Return the (X, Y) coordinate for the center point of the cell that contains the specified text.  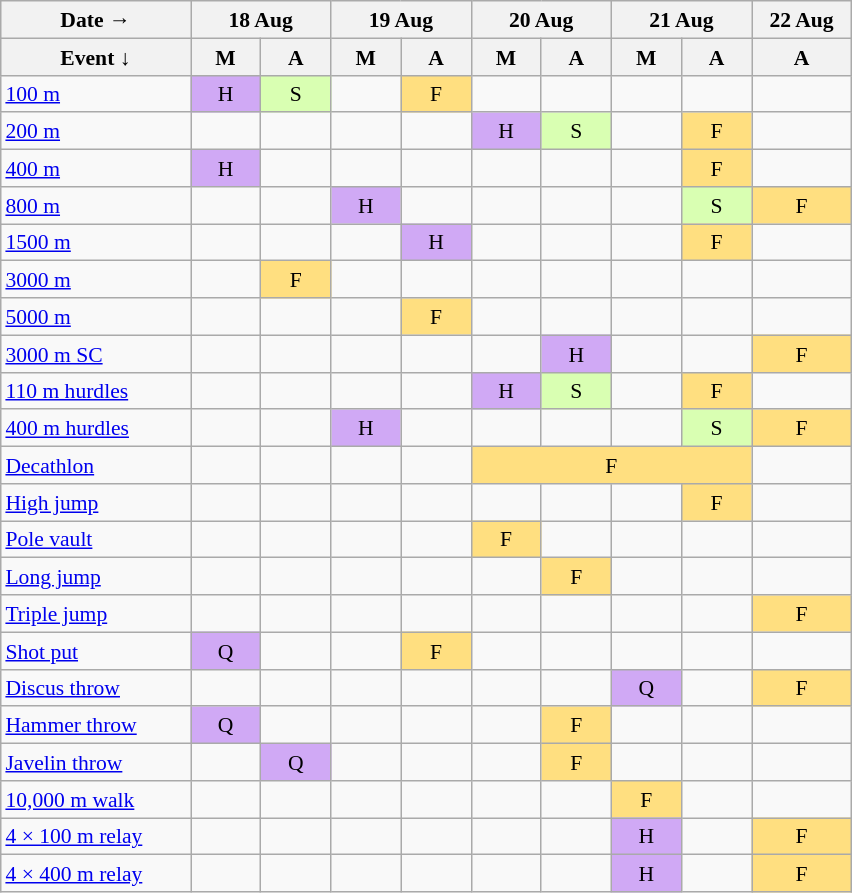
5000 m (95, 316)
400 m hurdles (95, 428)
Event ↓ (95, 56)
400 m (95, 168)
Long jump (95, 576)
Decathlon (95, 464)
Triple jump (95, 614)
4 × 400 m relay (95, 874)
4 × 100 m relay (95, 836)
18 Aug (260, 20)
200 m (95, 130)
1500 m (95, 242)
Javelin throw (95, 762)
100 m (95, 94)
20 Aug (541, 20)
3000 m SC (95, 354)
Shot put (95, 650)
Pole vault (95, 538)
110 m hurdles (95, 390)
22 Aug (802, 20)
10,000 m walk (95, 798)
800 m (95, 204)
Discus throw (95, 688)
Date → (95, 20)
High jump (95, 502)
21 Aug (681, 20)
3000 m (95, 280)
19 Aug (401, 20)
Hammer throw (95, 724)
